Provide the [x, y] coordinate of the cell's center where the given text is located.  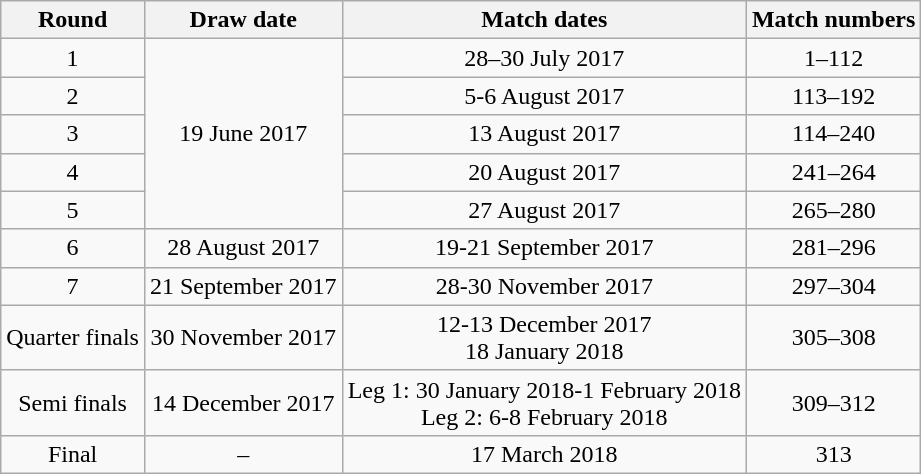
5 [73, 210]
19-21 September 2017 [544, 248]
305–308 [833, 338]
28 August 2017 [243, 248]
114–240 [833, 134]
5-6 August 2017 [544, 96]
1–112 [833, 58]
Leg 1: 30 January 2018-1 February 2018Leg 2: 6-8 February 2018 [544, 402]
20 August 2017 [544, 172]
Round [73, 20]
17 March 2018 [544, 454]
1 [73, 58]
19 June 2017 [243, 134]
Quarter finals [73, 338]
13 August 2017 [544, 134]
– [243, 454]
Final [73, 454]
113–192 [833, 96]
27 August 2017 [544, 210]
2 [73, 96]
313 [833, 454]
6 [73, 248]
265–280 [833, 210]
281–296 [833, 248]
30 November 2017 [243, 338]
Match dates [544, 20]
Draw date [243, 20]
7 [73, 286]
3 [73, 134]
28-30 November 2017 [544, 286]
4 [73, 172]
Semi finals [73, 402]
21 September 2017 [243, 286]
12-13 December 201718 January 2018 [544, 338]
297–304 [833, 286]
14 December 2017 [243, 402]
241–264 [833, 172]
309–312 [833, 402]
28–30 July 2017 [544, 58]
Match numbers [833, 20]
